From the cell containing the given text, extract its center point as (x, y) coordinate. 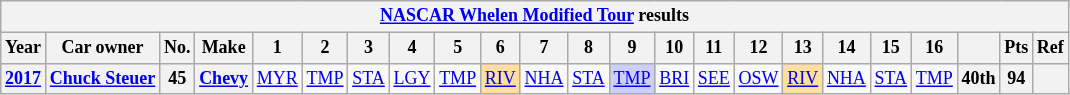
14 (847, 48)
15 (890, 48)
Pts (1016, 48)
BRI (674, 78)
OSW (758, 78)
11 (714, 48)
No. (178, 48)
Car owner (102, 48)
8 (588, 48)
MYR (277, 78)
6 (500, 48)
SEE (714, 78)
9 (632, 48)
3 (368, 48)
NASCAR Whelen Modified Tour results (534, 16)
1 (277, 48)
12 (758, 48)
LGY (412, 78)
10 (674, 48)
16 (934, 48)
40th (978, 78)
4 (412, 48)
Chuck Steuer (102, 78)
7 (544, 48)
94 (1016, 78)
5 (458, 48)
Make (224, 48)
2 (325, 48)
Ref (1051, 48)
Year (24, 48)
Chevy (224, 78)
45 (178, 78)
13 (803, 48)
2017 (24, 78)
